Search for the cell housing the specified text and yield its [X, Y] center coordinate. 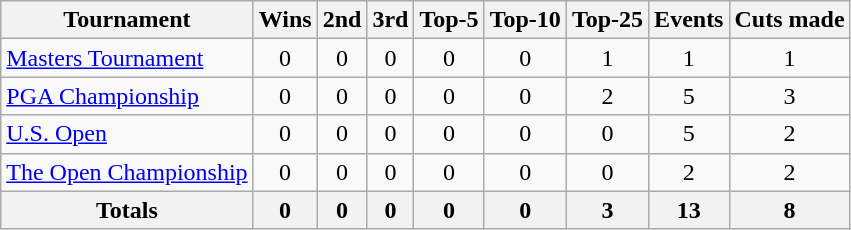
Top-10 [525, 20]
8 [790, 210]
U.S. Open [127, 134]
Cuts made [790, 20]
2nd [342, 20]
13 [689, 210]
Wins [285, 20]
Totals [127, 210]
3rd [390, 20]
PGA Championship [127, 96]
Top-5 [449, 20]
The Open Championship [127, 172]
Events [689, 20]
Masters Tournament [127, 58]
Top-25 [607, 20]
Tournament [127, 20]
